Return the [X, Y] coordinate for the center point of the cell that contains the specified text.  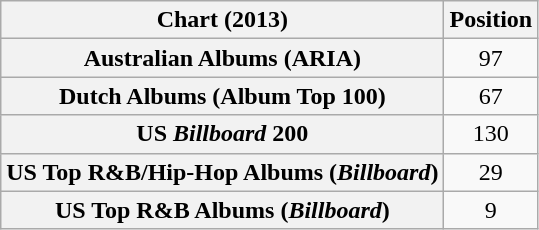
Chart (2013) [222, 20]
97 [491, 58]
67 [491, 96]
US Top R&B/Hip-Hop Albums (Billboard) [222, 172]
9 [491, 210]
US Top R&B Albums (Billboard) [222, 210]
Position [491, 20]
Australian Albums (ARIA) [222, 58]
130 [491, 134]
US Billboard 200 [222, 134]
29 [491, 172]
Dutch Albums (Album Top 100) [222, 96]
